Search for the cell housing the specified text and yield its [x, y] center coordinate. 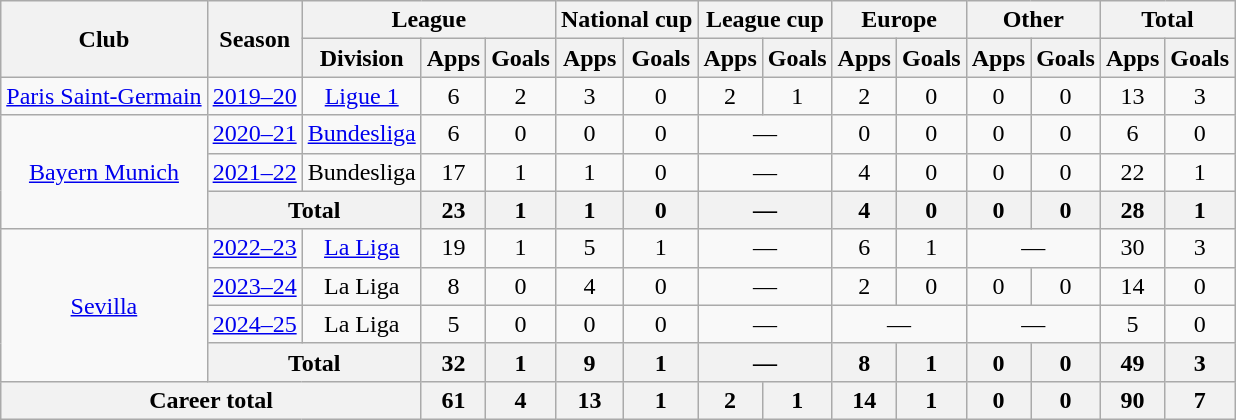
Career total [211, 400]
2023–24 [254, 286]
19 [453, 248]
2024–25 [254, 324]
Division [362, 58]
32 [453, 362]
90 [1132, 400]
Season [254, 39]
Paris Saint-Germain [104, 96]
2021–22 [254, 172]
Ligue 1 [362, 96]
Bayern Munich [104, 172]
28 [1132, 210]
61 [453, 400]
9 [589, 362]
2022–23 [254, 248]
Other [1033, 20]
22 [1132, 172]
49 [1132, 362]
17 [453, 172]
Club [104, 39]
2019–20 [254, 96]
Europe [899, 20]
Sevilla [104, 305]
23 [453, 210]
2020–21 [254, 134]
League cup [765, 20]
7 [1200, 400]
30 [1132, 248]
National cup [626, 20]
League [428, 20]
